Locate the cell with the specified text and output its (X, Y) center coordinate. 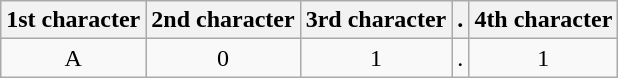
A (74, 58)
3rd character (376, 20)
4th character (544, 20)
1st character (74, 20)
0 (223, 58)
2nd character (223, 20)
